Capture the cell that displays the provided text and extract its [x, y] central coordinate. 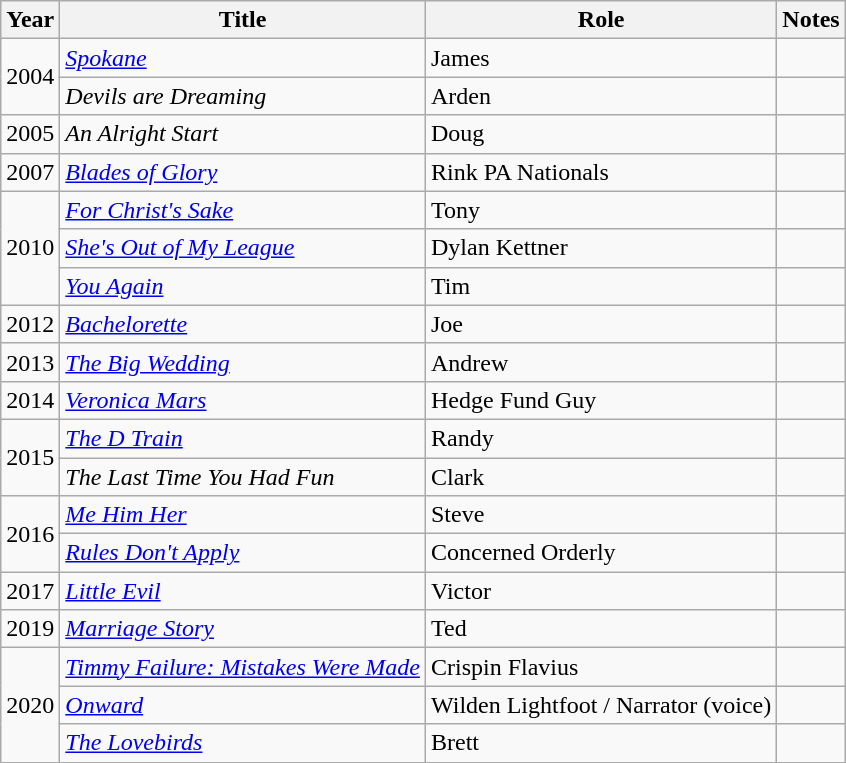
2019 [30, 629]
Steve [600, 515]
Wilden Lightfoot / Narrator (voice) [600, 705]
Tony [600, 210]
The Last Time You Had Fun [243, 477]
Randy [600, 438]
Dylan Kettner [600, 248]
Notes [811, 20]
Timmy Failure: Mistakes Were Made [243, 667]
Clark [600, 477]
2012 [30, 324]
Tim [600, 286]
2013 [30, 362]
2007 [30, 172]
For Christ's Sake [243, 210]
Andrew [600, 362]
2020 [30, 705]
2010 [30, 248]
2005 [30, 134]
Title [243, 20]
Marriage Story [243, 629]
An Alright Start [243, 134]
2004 [30, 77]
Year [30, 20]
Bachelorette [243, 324]
James [600, 58]
Rules Don't Apply [243, 553]
Brett [600, 743]
Doug [600, 134]
Onward [243, 705]
Devils are Dreaming [243, 96]
Concerned Orderly [600, 553]
Little Evil [243, 591]
Arden [600, 96]
She's Out of My League [243, 248]
2016 [30, 534]
2014 [30, 400]
Crispin Flavius [600, 667]
Ted [600, 629]
Joe [600, 324]
Spokane [243, 58]
2015 [30, 457]
The Lovebirds [243, 743]
Blades of Glory [243, 172]
Role [600, 20]
You Again [243, 286]
The Big Wedding [243, 362]
Rink PA Nationals [600, 172]
Hedge Fund Guy [600, 400]
2017 [30, 591]
Victor [600, 591]
Me Him Her [243, 515]
Veronica Mars [243, 400]
The D Train [243, 438]
